Find where the given text appears and provide that cell's center as (x, y) coordinate. 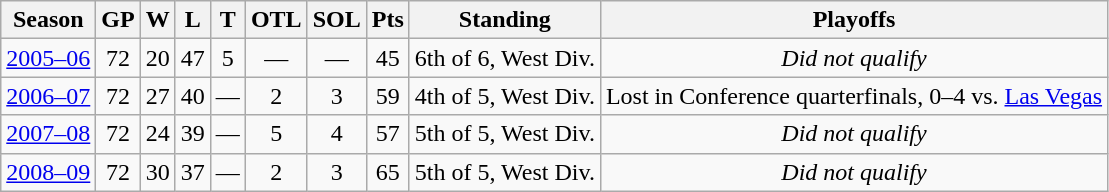
37 (192, 172)
T (228, 20)
4 (336, 134)
Season (48, 20)
4th of 5, West Div. (504, 96)
GP (118, 20)
40 (192, 96)
6th of 6, West Div. (504, 58)
47 (192, 58)
Lost in Conference quarterfinals, 0–4 vs. Las Vegas (854, 96)
OTL (276, 20)
2006–07 (48, 96)
27 (158, 96)
20 (158, 58)
Standing (504, 20)
Pts (388, 20)
L (192, 20)
Playoffs (854, 20)
2005–06 (48, 58)
59 (388, 96)
45 (388, 58)
W (158, 20)
24 (158, 134)
57 (388, 134)
65 (388, 172)
2007–08 (48, 134)
39 (192, 134)
SOL (336, 20)
30 (158, 172)
2008–09 (48, 172)
